Find where the given text appears and provide that cell's center as [X, Y] coordinate. 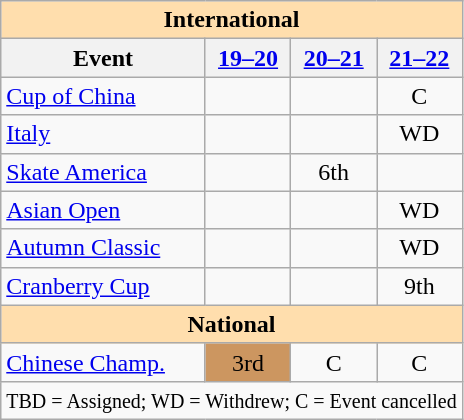
Asian Open [104, 210]
Autumn Classic [104, 248]
20–21 [334, 58]
Chinese Champ. [104, 362]
Event [104, 58]
National [232, 324]
19–20 [248, 58]
Cranberry Cup [104, 286]
Skate America [104, 172]
6th [334, 172]
3rd [248, 362]
9th [419, 286]
21–22 [419, 58]
International [232, 20]
Cup of China [104, 96]
TBD = Assigned; WD = Withdrew; C = Event cancelled [232, 400]
Italy [104, 134]
